Capture the cell that displays the provided text and extract its (x, y) central coordinate. 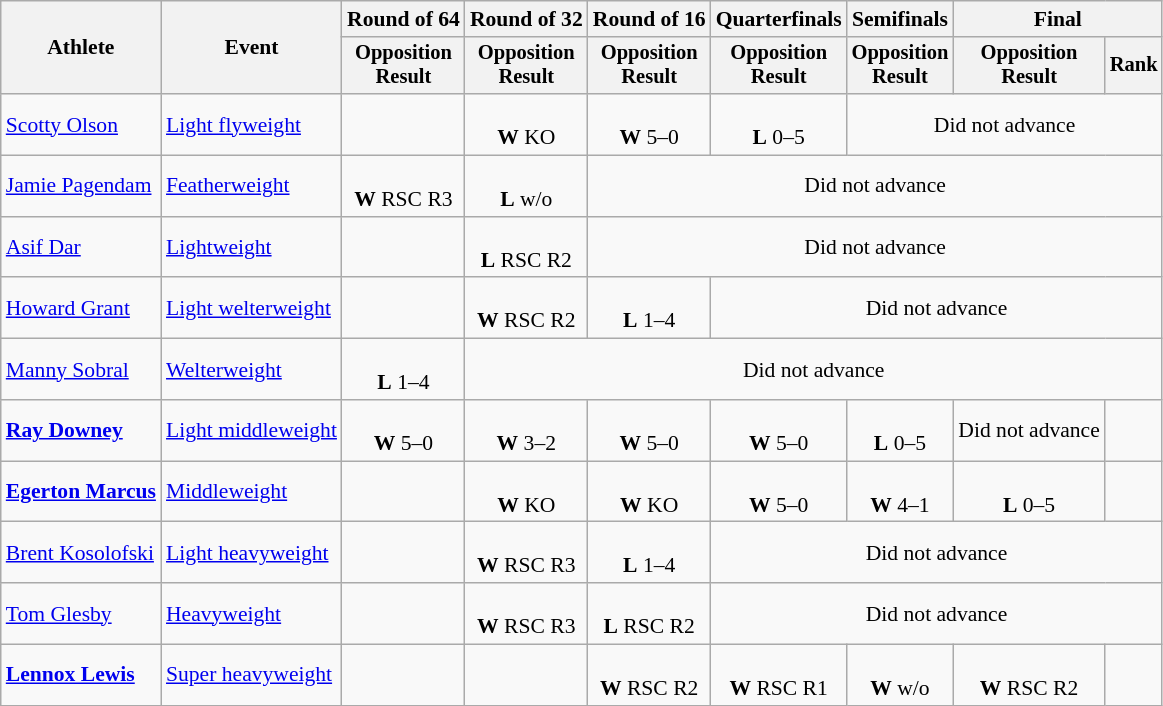
Welterweight (252, 370)
Light heavyweight (252, 552)
W 3–2 (526, 430)
Ray Downey (81, 430)
Super heavyweight (252, 676)
Jamie Pagendam (81, 186)
W RSC R1 (779, 676)
Quarterfinals (779, 19)
Asif Dar (81, 248)
Athlete (81, 48)
Featherweight (252, 186)
L w/o (526, 186)
Lightweight (252, 248)
Brent Kosolofski (81, 552)
Rank (1134, 66)
Howard Grant (81, 308)
Manny Sobral (81, 370)
Round of 32 (526, 19)
Tom Glesby (81, 614)
Final (1058, 19)
Round of 64 (404, 19)
Lennox Lewis (81, 676)
Light welterweight (252, 308)
Event (252, 48)
W w/o (900, 676)
W 4–1 (900, 492)
Round of 16 (650, 19)
Scotty Olson (81, 124)
Light flyweight (252, 124)
Heavyweight (252, 614)
Egerton Marcus (81, 492)
Middleweight (252, 492)
Semifinals (900, 19)
Light middleweight (252, 430)
